Determine the [X, Y] coordinate at the center of the cell enclosing the given text.  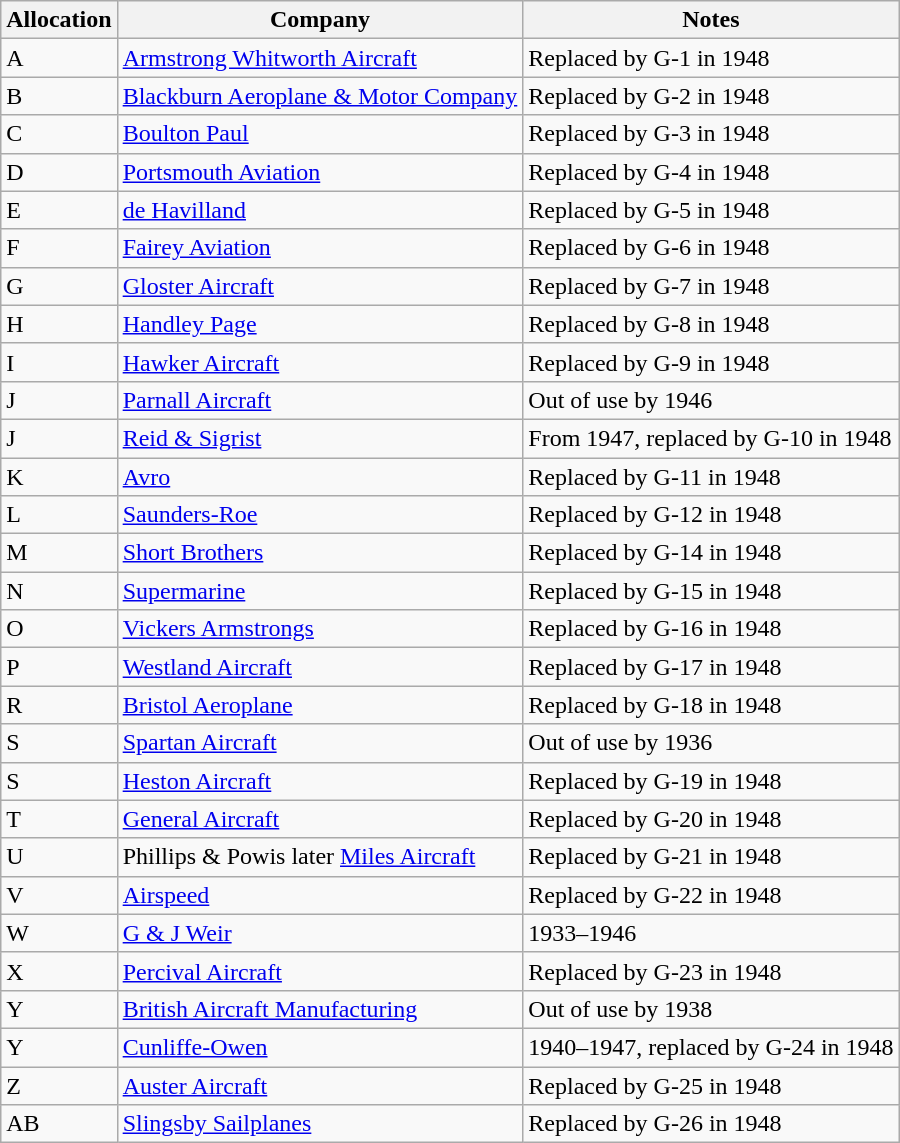
Hawker Aircraft [320, 362]
Reid & Sigrist [320, 438]
Cunliffe-Owen [320, 1047]
Replaced by G-17 in 1948 [711, 667]
V [59, 895]
D [59, 172]
Allocation [59, 20]
Saunders-Roe [320, 515]
P [59, 667]
Slingsby Sailplanes [320, 1124]
C [59, 134]
Z [59, 1085]
de Havilland [320, 210]
Short Brothers [320, 553]
Replaced by G-11 in 1948 [711, 477]
Out of use by 1946 [711, 400]
Boulton Paul [320, 134]
K [59, 477]
1933–1946 [711, 933]
O [59, 629]
Replaced by G-20 in 1948 [711, 819]
Supermarine [320, 591]
Replaced by G-2 in 1948 [711, 96]
X [59, 971]
R [59, 705]
Fairey Aviation [320, 248]
Replaced by G-1 in 1948 [711, 58]
Vickers Armstrongs [320, 629]
I [59, 362]
Replaced by G-12 in 1948 [711, 515]
Handley Page [320, 324]
Notes [711, 20]
G [59, 286]
Portsmouth Aviation [320, 172]
Replaced by G-19 in 1948 [711, 781]
Avro [320, 477]
N [59, 591]
Replaced by G-9 in 1948 [711, 362]
Replaced by G-23 in 1948 [711, 971]
Out of use by 1938 [711, 1009]
1940–1947, replaced by G-24 in 1948 [711, 1047]
Parnall Aircraft [320, 400]
Percival Aircraft [320, 971]
H [59, 324]
Replaced by G-15 in 1948 [711, 591]
Phillips & Powis later Miles Aircraft [320, 857]
General Aircraft [320, 819]
AB [59, 1124]
G & J Weir [320, 933]
Gloster Aircraft [320, 286]
Replaced by G-3 in 1948 [711, 134]
Replaced by G-8 in 1948 [711, 324]
A [59, 58]
British Aircraft Manufacturing [320, 1009]
F [59, 248]
Airspeed [320, 895]
Replaced by G-7 in 1948 [711, 286]
L [59, 515]
Replaced by G-5 in 1948 [711, 210]
Replaced by G-21 in 1948 [711, 857]
Westland Aircraft [320, 667]
From 1947, replaced by G-10 in 1948 [711, 438]
T [59, 819]
M [59, 553]
Blackburn Aeroplane & Motor Company [320, 96]
Replaced by G-14 in 1948 [711, 553]
Replaced by G-6 in 1948 [711, 248]
Replaced by G-4 in 1948 [711, 172]
Replaced by G-16 in 1948 [711, 629]
B [59, 96]
Replaced by G-22 in 1948 [711, 895]
Armstrong Whitworth Aircraft [320, 58]
U [59, 857]
Bristol Aeroplane [320, 705]
Auster Aircraft [320, 1085]
Out of use by 1936 [711, 743]
Spartan Aircraft [320, 743]
Heston Aircraft [320, 781]
W [59, 933]
Company [320, 20]
E [59, 210]
Replaced by G-25 in 1948 [711, 1085]
Replaced by G-26 in 1948 [711, 1124]
Replaced by G-18 in 1948 [711, 705]
